Pinpoint the cell where the given text exists, returning its (x, y) midpoint coordinate. 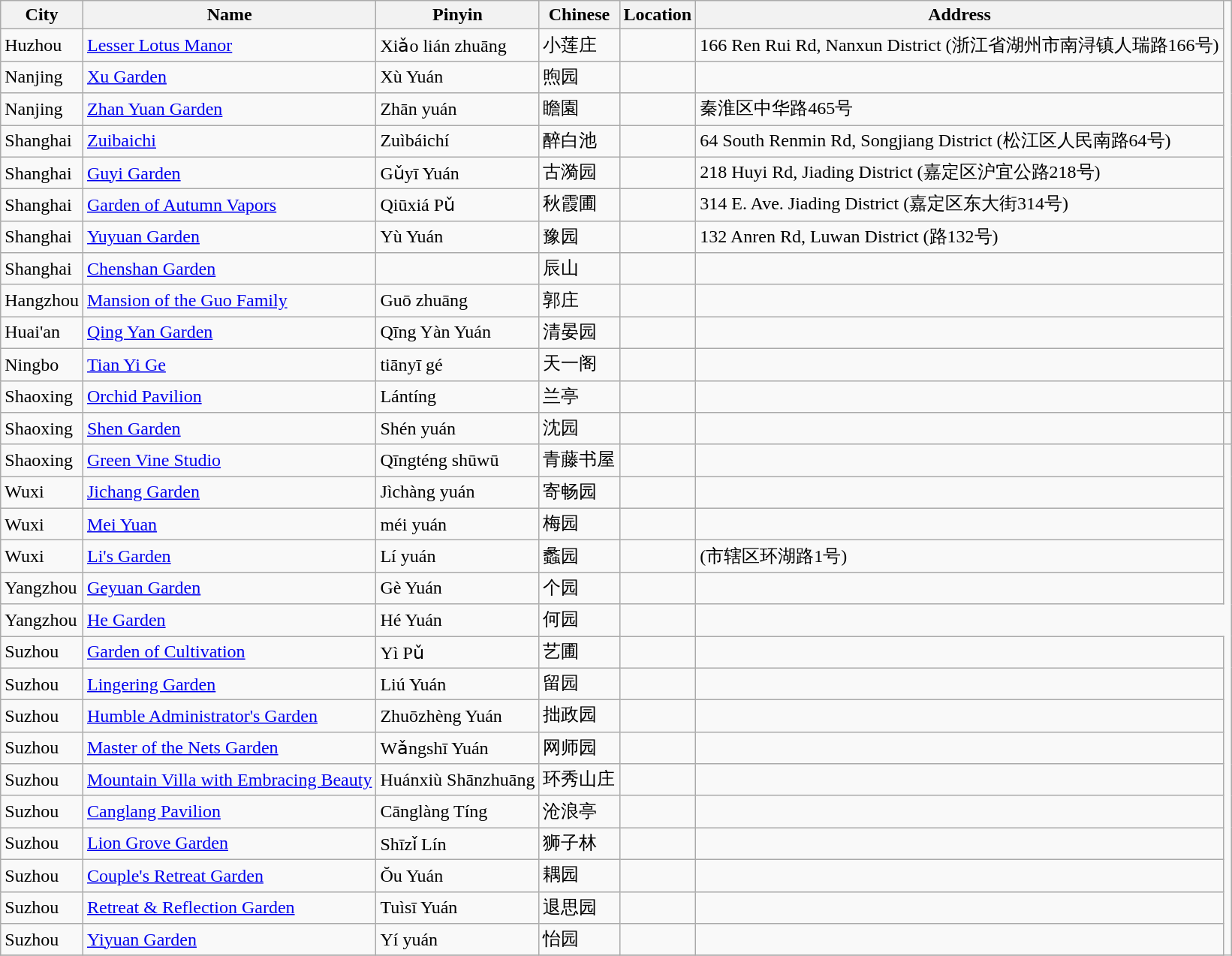
132 Anren Rd, Luwan District (路132号) (959, 237)
Tian Yi Ge (229, 365)
天一阁 (580, 365)
沧浪亭 (580, 812)
Lingering Garden (229, 684)
蠡园 (580, 557)
Huánxiù Shānzhuāng (458, 780)
寄畅园 (580, 492)
Address (959, 15)
Canglang Pavilion (229, 812)
méi yuán (458, 524)
Orchid Pavilion (229, 396)
Master of the Nets Garden (229, 747)
Qiūxiá Pǔ (458, 206)
Huai'an (42, 333)
Wǎngshī Yuán (458, 747)
Liú Yuán (458, 684)
Retreat & Reflection Garden (229, 908)
小莲庄 (580, 45)
Ningbo (42, 365)
瞻園 (580, 110)
梅园 (580, 524)
青藤书屋 (580, 461)
Yiyuan Garden (229, 939)
218 Huyi Rd, Jiading District (嘉定区沪宜公路218号) (959, 173)
退思园 (580, 908)
Name (229, 15)
环秀山庄 (580, 780)
Yuyuan Garden (229, 237)
Zuibaichi (229, 141)
He Garden (229, 620)
City (42, 15)
(市辖区环湖路1号) (959, 557)
Shīzǐ Lín (458, 843)
Tuìsī Yuán (458, 908)
Location (658, 15)
Qing Yan Garden (229, 333)
Xù Yuán (458, 77)
Yì Pǔ (458, 653)
Jìchàng yuán (458, 492)
tiānyī gé (458, 365)
Xiǎo lián zhuāng (458, 45)
Couple's Retreat Garden (229, 875)
煦园 (580, 77)
Lántíng (458, 396)
兰亭 (580, 396)
怡园 (580, 939)
64 South Renmin Rd, Songjiang District (松江区人民南路64号) (959, 141)
Chenshan Garden (229, 269)
Mei Yuan (229, 524)
Chinese (580, 15)
Green Vine Studio (229, 461)
Geyuan Garden (229, 588)
Jichang Garden (229, 492)
辰山 (580, 269)
Shen Garden (229, 429)
Cānglàng Tíng (458, 812)
Ŏu Yuán (458, 875)
Huzhou (42, 45)
耦园 (580, 875)
Shén yuán (458, 429)
Gǔyī Yuán (458, 173)
留园 (580, 684)
艺圃 (580, 653)
网师园 (580, 747)
Mansion of the Guo Family (229, 300)
Qīngténg shūwū (458, 461)
古漪园 (580, 173)
狮子林 (580, 843)
Lesser Lotus Manor (229, 45)
Yù Yuán (458, 237)
Gè Yuán (458, 588)
Humble Administrator's Garden (229, 716)
秋霞圃 (580, 206)
Lion Grove Garden (229, 843)
郭庄 (580, 300)
Hangzhou (42, 300)
Zhan Yuan Garden (229, 110)
Garden of Autumn Vapors (229, 206)
Lí yuán (458, 557)
秦淮区中华路465号 (959, 110)
314 E. Ave. Jiading District (嘉定区东大街314号) (959, 206)
Zuìbáichí (458, 141)
Guyi Garden (229, 173)
Li's Garden (229, 557)
Xu Garden (229, 77)
拙政园 (580, 716)
Qīng Yàn Yuán (458, 333)
166 Ren Rui Rd, Nanxun District (浙江省湖州市南浔镇人瑞路166号) (959, 45)
Garden of Cultivation (229, 653)
Mountain Villa with Embracing Beauty (229, 780)
Zhuōzhèng Yuán (458, 716)
Hé Yuán (458, 620)
醉白池 (580, 141)
何园 (580, 620)
Guō zhuāng (458, 300)
Pinyin (458, 15)
个园 (580, 588)
豫园 (580, 237)
Yí yuán (458, 939)
清晏园 (580, 333)
沈园 (580, 429)
Zhān yuán (458, 110)
